Capture the cell that displays the provided text and extract its [x, y] central coordinate. 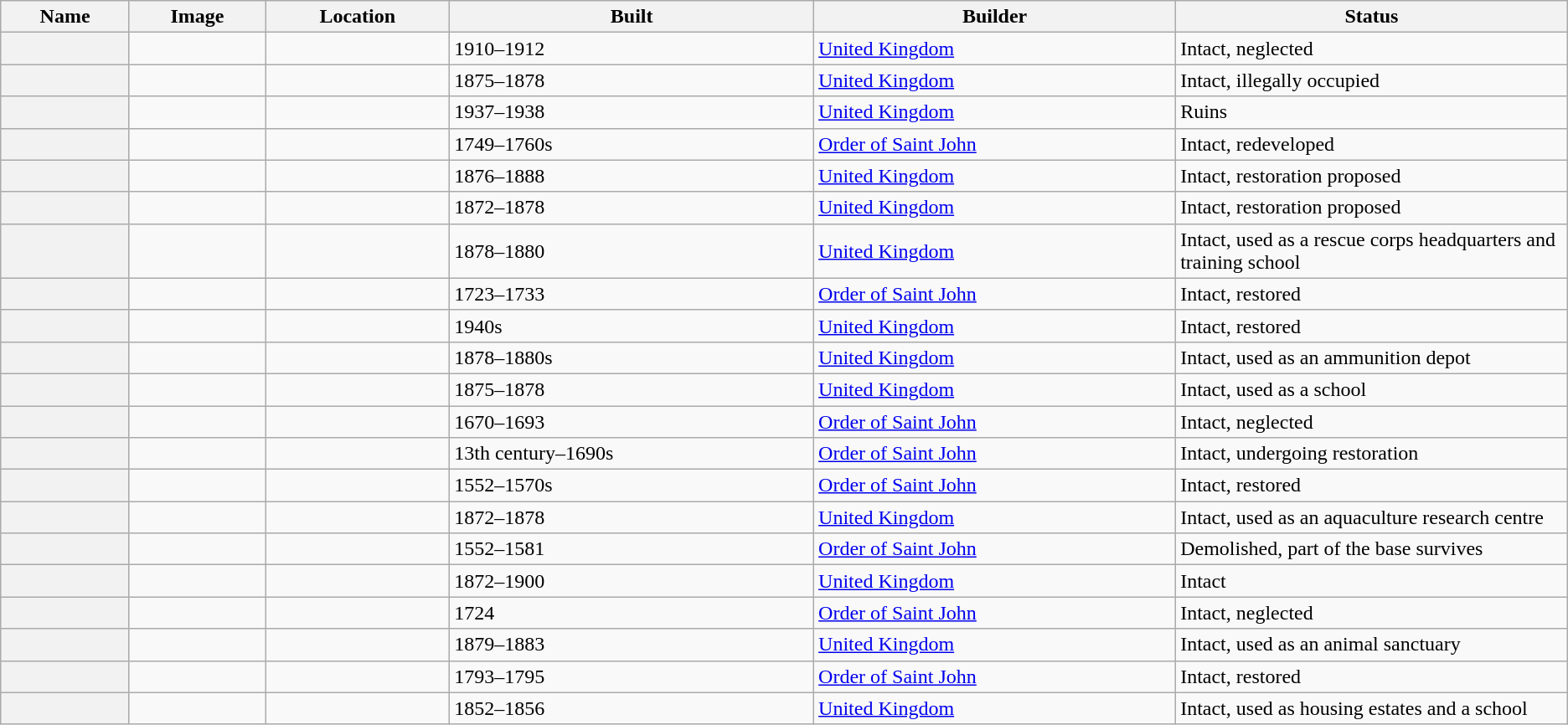
Intact, used as an aquaculture research centre [1372, 517]
Image [197, 17]
Location [358, 17]
1552–1570s [632, 486]
1910–1912 [632, 49]
1724 [632, 613]
1876–1888 [632, 176]
Intact, used as a rescue corps headquarters and training school [1372, 251]
1749–1760s [632, 144]
Intact, illegally occupied [1372, 80]
Builder [995, 17]
Intact [1372, 581]
Ruins [1372, 112]
1852–1856 [632, 708]
1670–1693 [632, 421]
Intact, used as a school [1372, 389]
Built [632, 17]
1552–1581 [632, 549]
1723–1733 [632, 294]
Intact, undergoing restoration [1372, 454]
13th century–1690s [632, 454]
1878–1880 [632, 251]
Status [1372, 17]
1872–1900 [632, 581]
Intact, used as housing estates and a school [1372, 708]
Intact, used as an ammunition depot [1372, 357]
1937–1938 [632, 112]
Name [65, 17]
1879–1883 [632, 645]
Intact, redeveloped [1372, 144]
1940s [632, 326]
1878–1880s [632, 357]
Intact, used as an animal sanctuary [1372, 645]
1793–1795 [632, 676]
Demolished, part of the base survives [1372, 549]
